Detect which cell encompasses the target text, then output its (X, Y) center coordinate. 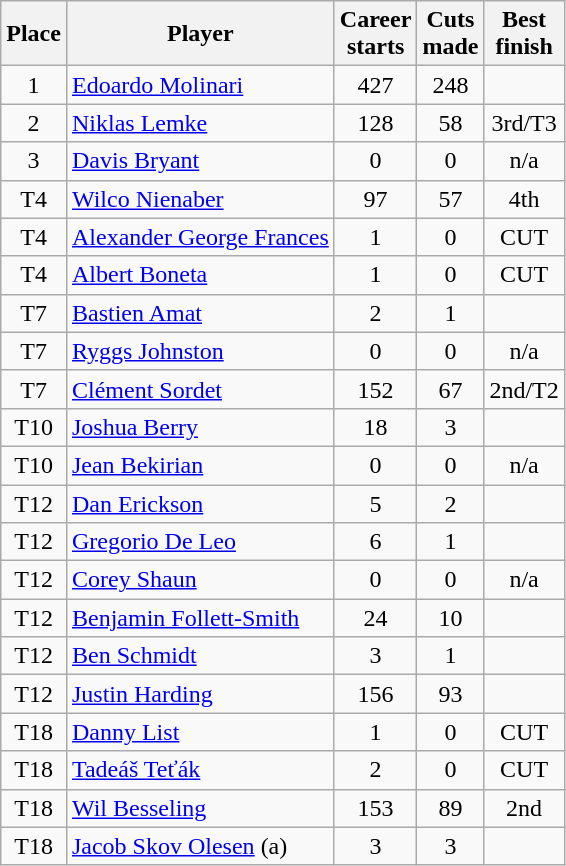
Ryggs Johnston (200, 351)
Justin Harding (200, 694)
Tadeáš Teťák (200, 770)
128 (376, 123)
3rd/T3 (524, 123)
Clément Sordet (200, 389)
Bestfinish (524, 34)
427 (376, 85)
Edoardo Molinari (200, 85)
24 (376, 618)
Niklas Lemke (200, 123)
Place (34, 34)
Wil Besseling (200, 808)
153 (376, 808)
18 (376, 427)
Albert Boneta (200, 275)
152 (376, 389)
Wilco Nienaber (200, 199)
Dan Erickson (200, 503)
58 (450, 123)
Jacob Skov Olesen (a) (200, 846)
Joshua Berry (200, 427)
Davis Bryant (200, 161)
Career starts (376, 34)
156 (376, 694)
248 (450, 85)
Jean Bekirian (200, 465)
Gregorio De Leo (200, 542)
Ben Schmidt (200, 656)
97 (376, 199)
Cutsmade (450, 34)
Benjamin Follett-Smith (200, 618)
89 (450, 808)
10 (450, 618)
Alexander George Frances (200, 237)
Danny List (200, 732)
Bastien Amat (200, 313)
57 (450, 199)
67 (450, 389)
5 (376, 503)
2nd (524, 808)
4th (524, 199)
Player (200, 34)
Corey Shaun (200, 580)
2nd/T2 (524, 389)
6 (376, 542)
93 (450, 694)
